Locate the cell with the specified text and output its [X, Y] center coordinate. 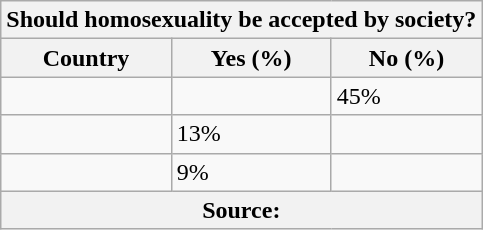
Source: [242, 210]
Should homosexuality be accepted by society? [242, 20]
No (%) [406, 58]
13% [251, 134]
45% [406, 96]
Yes (%) [251, 58]
Country [86, 58]
9% [251, 172]
